Output the (X, Y) coordinate of the center of the cell containing the given text.  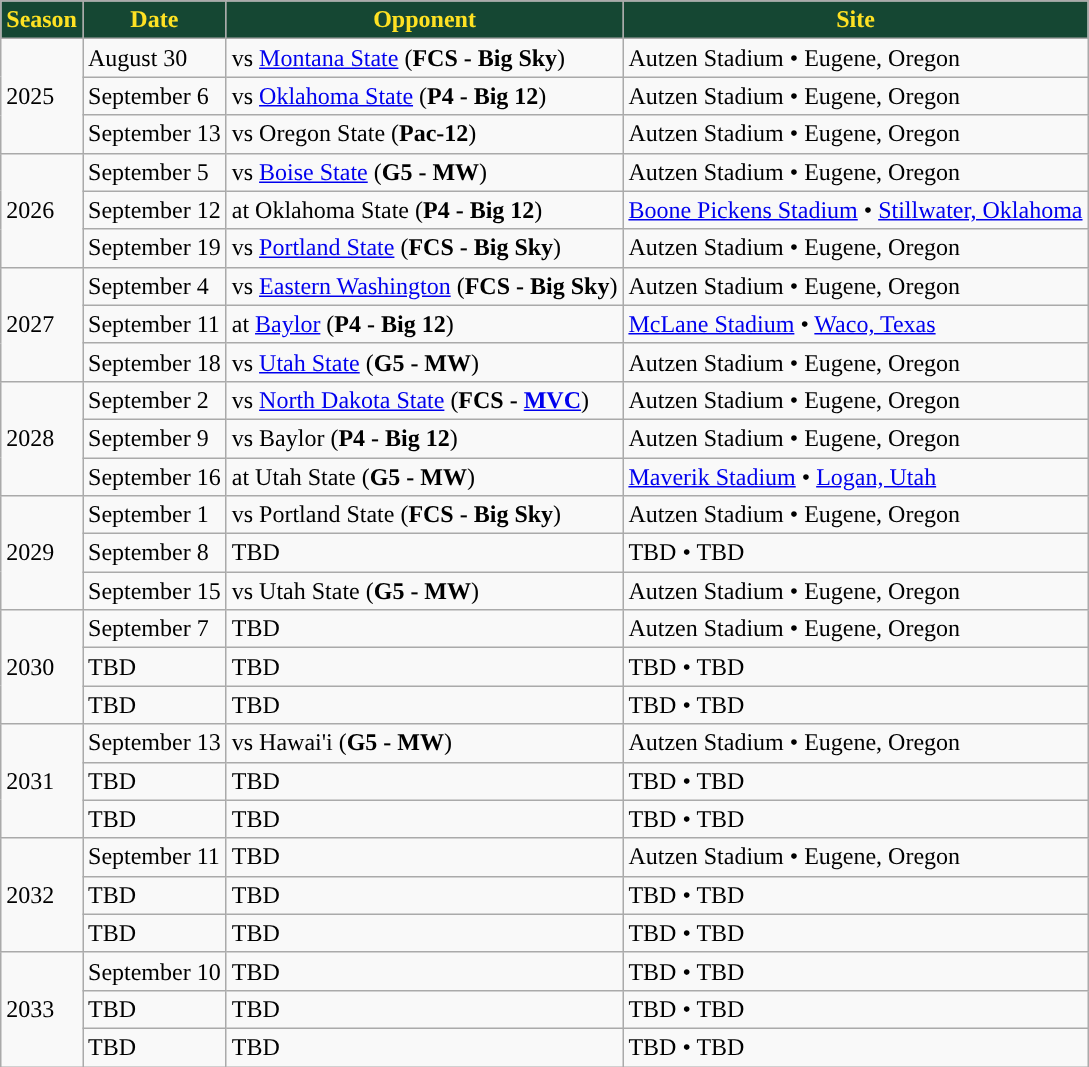
Season (42, 20)
September 19 (154, 248)
September 16 (154, 477)
2032 (42, 895)
Boone Pickens Stadium • Stillwater, Oklahoma (856, 210)
2029 (42, 553)
September 2 (154, 400)
vs North Dakota State (FCS - MVC) (424, 400)
September 15 (154, 591)
Site (856, 20)
vs Baylor (P4 - Big 12) (424, 438)
September 12 (154, 210)
2031 (42, 781)
September 18 (154, 362)
2025 (42, 96)
vs Montana State (FCS - Big Sky) (424, 58)
at Utah State (G5 - MW) (424, 477)
2033 (42, 1009)
September 5 (154, 172)
vs Boise State (G5 - MW) (424, 172)
at Baylor (P4 - Big 12) (424, 324)
at Oklahoma State (P4 - Big 12) (424, 210)
vs Oregon State (Pac-12) (424, 134)
2030 (42, 667)
September 4 (154, 286)
Date (154, 20)
September 6 (154, 96)
September 9 (154, 438)
September 10 (154, 971)
2027 (42, 324)
vs Eastern Washington (FCS - Big Sky) (424, 286)
2028 (42, 438)
Opponent (424, 20)
vs Oklahoma State (P4 - Big 12) (424, 96)
McLane Stadium • Waco, Texas (856, 324)
September 7 (154, 629)
Maverik Stadium • Logan, Utah (856, 477)
vs Hawai'i (G5 - MW) (424, 743)
September 1 (154, 515)
September 8 (154, 553)
August 30 (154, 58)
2026 (42, 210)
